Detect which cell encompasses the target text, then output its [x, y] center coordinate. 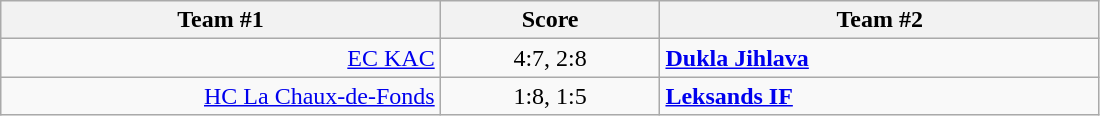
Score [550, 20]
Team #1 [220, 20]
EC KAC [220, 58]
HC La Chaux-de-Fonds [220, 96]
Team #2 [880, 20]
4:7, 2:8 [550, 58]
Leksands IF [880, 96]
Dukla Jihlava [880, 58]
1:8, 1:5 [550, 96]
